Detect which cell encompasses the target text, then output its (x, y) center coordinate. 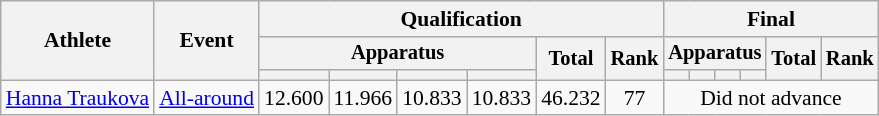
46.232 (570, 98)
All-around (206, 98)
12.600 (294, 98)
Qualification (461, 19)
Event (206, 40)
Athlete (78, 40)
Final (770, 19)
Hanna Traukova (78, 98)
Did not advance (770, 98)
77 (635, 98)
11.966 (364, 98)
